Find where the given text appears and provide that cell's center as [X, Y] coordinate. 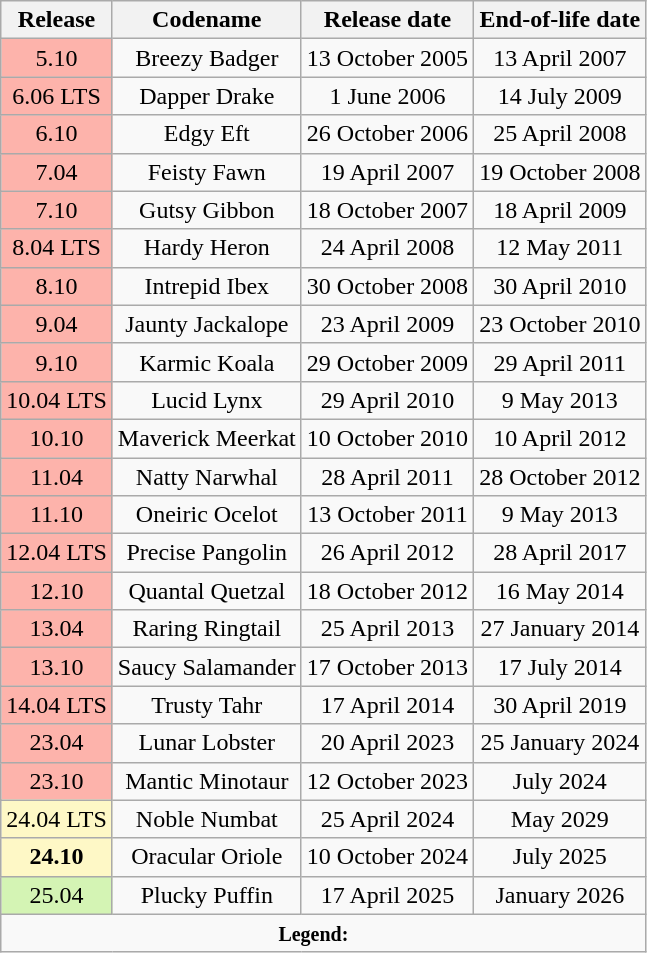
26 April 2012 [387, 553]
Breezy Badger [206, 58]
Jaunty Jackalope [206, 324]
7.10 [57, 210]
28 October 2012 [560, 477]
11.04 [57, 477]
28 April 2011 [387, 477]
17 October 2013 [387, 667]
Feisty Fawn [206, 172]
Codename [206, 20]
18 October 2012 [387, 591]
13.04 [57, 629]
10 October 2010 [387, 438]
Saucy Salamander [206, 667]
10.10 [57, 438]
11.10 [57, 515]
Release date [387, 20]
18 April 2009 [560, 210]
24 April 2008 [387, 248]
16 May 2014 [560, 591]
12.10 [57, 591]
29 April 2011 [560, 362]
Karmic Koala [206, 362]
10 October 2024 [387, 857]
12 October 2023 [387, 781]
Gutsy Gibbon [206, 210]
Lucid Lynx [206, 400]
24.10 [57, 857]
Dapper Drake [206, 96]
9.10 [57, 362]
30 April 2019 [560, 705]
29 October 2009 [387, 362]
Edgy Eft [206, 134]
25 April 2008 [560, 134]
10 April 2012 [560, 438]
17 April 2014 [387, 705]
Quantal Quetzal [206, 591]
Legend: [324, 933]
Raring Ringtail [206, 629]
Oracular Oriole [206, 857]
24.04 LTS [57, 819]
May 2029 [560, 819]
27 January 2014 [560, 629]
25 January 2024 [560, 743]
14.04 LTS [57, 705]
12 May 2011 [560, 248]
Maverick Meerkat [206, 438]
July 2024 [560, 781]
17 April 2025 [387, 895]
Plucky Puffin [206, 895]
5.10 [57, 58]
7.04 [57, 172]
Lunar Lobster [206, 743]
July 2025 [560, 857]
Noble Numbat [206, 819]
19 April 2007 [387, 172]
13.10 [57, 667]
10.04 LTS [57, 400]
Oneiric Ocelot [206, 515]
23.10 [57, 781]
30 October 2008 [387, 286]
25 April 2013 [387, 629]
End-of-life date [560, 20]
23 April 2009 [387, 324]
8.04 LTS [57, 248]
17 July 2014 [560, 667]
Mantic Minotaur [206, 781]
14 July 2009 [560, 96]
13 October 2011 [387, 515]
23.04 [57, 743]
13 April 2007 [560, 58]
26 October 2006 [387, 134]
6.06 LTS [57, 96]
1 June 2006 [387, 96]
January 2026 [560, 895]
Precise Pangolin [206, 553]
12.04 LTS [57, 553]
18 October 2007 [387, 210]
20 April 2023 [387, 743]
9.04 [57, 324]
30 April 2010 [560, 286]
Hardy Heron [206, 248]
Intrepid Ibex [206, 286]
19 October 2008 [560, 172]
Trusty Tahr [206, 705]
23 October 2010 [560, 324]
6.10 [57, 134]
8.10 [57, 286]
Release [57, 20]
25.04 [57, 895]
25 April 2024 [387, 819]
13 October 2005 [387, 58]
Natty Narwhal [206, 477]
28 April 2017 [560, 553]
29 April 2010 [387, 400]
